Search for the cell housing the specified text and yield its [X, Y] center coordinate. 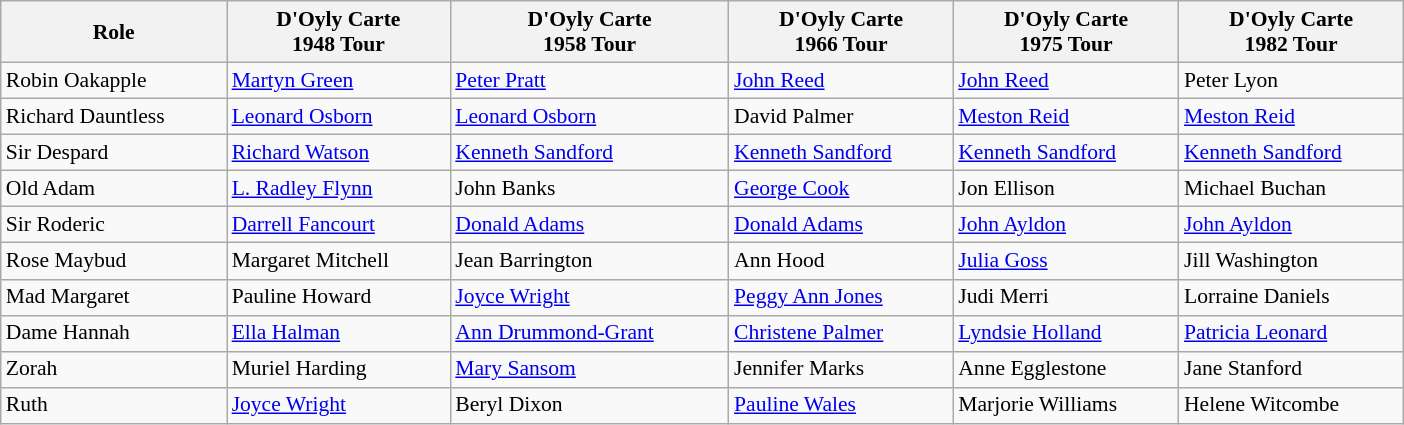
Richard Watson [339, 153]
Judi Merri [1066, 297]
Helene Witcombe [1291, 406]
Michael Buchan [1291, 189]
Ruth [114, 406]
Muriel Harding [339, 369]
Margaret Mitchell [339, 261]
Dame Hannah [114, 333]
Robin Oakapple [114, 81]
Peter Lyon [1291, 81]
Peter Pratt [590, 81]
Sir Roderic [114, 225]
George Cook [841, 189]
Role [114, 32]
Jill Washington [1291, 261]
Christene Palmer [841, 333]
Marjorie Williams [1066, 406]
Darrell Fancourt [339, 225]
Mad Margaret [114, 297]
Lyndsie Holland [1066, 333]
John Banks [590, 189]
David Palmer [841, 117]
Lorraine Daniels [1291, 297]
Julia Goss [1066, 261]
Richard Dauntless [114, 117]
D'Oyly Carte1948 Tour [339, 32]
Ella Halman [339, 333]
Ann Drummond-Grant [590, 333]
D'Oyly Carte1958 Tour [590, 32]
Martyn Green [339, 81]
Ann Hood [841, 261]
Pauline Wales [841, 406]
Jennifer Marks [841, 369]
Beryl Dixon [590, 406]
Pauline Howard [339, 297]
L. Radley Flynn [339, 189]
Jean Barrington [590, 261]
Zorah [114, 369]
D'Oyly Carte1975 Tour [1066, 32]
Jon Ellison [1066, 189]
Sir Despard [114, 153]
Mary Sansom [590, 369]
Rose Maybud [114, 261]
Jane Stanford [1291, 369]
Peggy Ann Jones [841, 297]
Anne Egglestone [1066, 369]
D'Oyly Carte1982 Tour [1291, 32]
D'Oyly Carte1966 Tour [841, 32]
Old Adam [114, 189]
Patricia Leonard [1291, 333]
